Return the (X, Y) coordinate for the center point of the cell that contains the specified text.  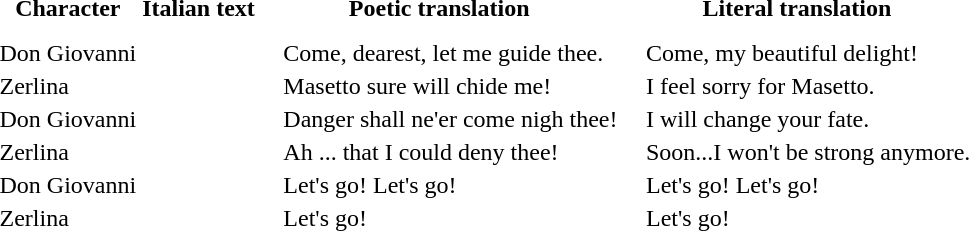
Ah ... that I could deny thee! (439, 152)
Masetto sure will chide me! (439, 86)
Come, dearest, let me guide thee. (439, 53)
Danger shall ne'er come nigh thee! (439, 119)
Let's go! Let's go! (439, 185)
